Search for the cell housing the specified text and yield its (x, y) center coordinate. 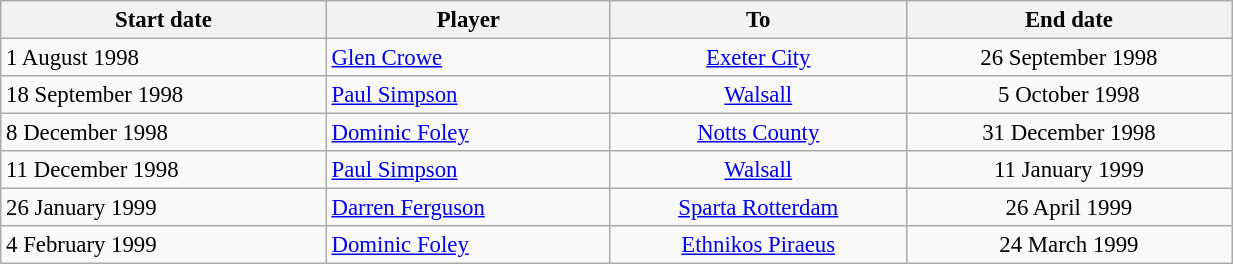
Sparta Rotterdam (758, 208)
Ethnikos Piraeus (758, 245)
26 April 1999 (1068, 208)
11 January 1999 (1068, 170)
Player (468, 20)
5 October 1998 (1068, 95)
Glen Crowe (468, 58)
Notts County (758, 133)
24 March 1999 (1068, 245)
26 September 1998 (1068, 58)
31 December 1998 (1068, 133)
1 August 1998 (164, 58)
8 December 1998 (164, 133)
Exeter City (758, 58)
11 December 1998 (164, 170)
Start date (164, 20)
18 September 1998 (164, 95)
End date (1068, 20)
To (758, 20)
Darren Ferguson (468, 208)
26 January 1999 (164, 208)
4 February 1999 (164, 245)
